Identify which cell holds the provided text, then report its (X, Y) central coordinate. 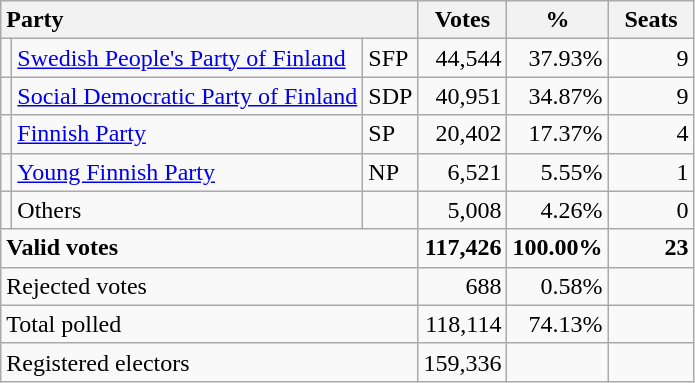
0.58% (558, 286)
5,008 (462, 210)
688 (462, 286)
4 (651, 134)
37.93% (558, 58)
SP (390, 134)
117,426 (462, 248)
23 (651, 248)
17.37% (558, 134)
40,951 (462, 96)
Votes (462, 20)
4.26% (558, 210)
44,544 (462, 58)
Registered electors (210, 362)
100.00% (558, 248)
Social Democratic Party of Finland (188, 96)
118,114 (462, 324)
5.55% (558, 172)
159,336 (462, 362)
% (558, 20)
Finnish Party (188, 134)
SFP (390, 58)
Others (188, 210)
Rejected votes (210, 286)
NP (390, 172)
Young Finnish Party (188, 172)
74.13% (558, 324)
1 (651, 172)
34.87% (558, 96)
6,521 (462, 172)
20,402 (462, 134)
Seats (651, 20)
SDP (390, 96)
0 (651, 210)
Valid votes (210, 248)
Party (210, 20)
Swedish People's Party of Finland (188, 58)
Total polled (210, 324)
